Locate the cell with the specified text and output its [x, y] center coordinate. 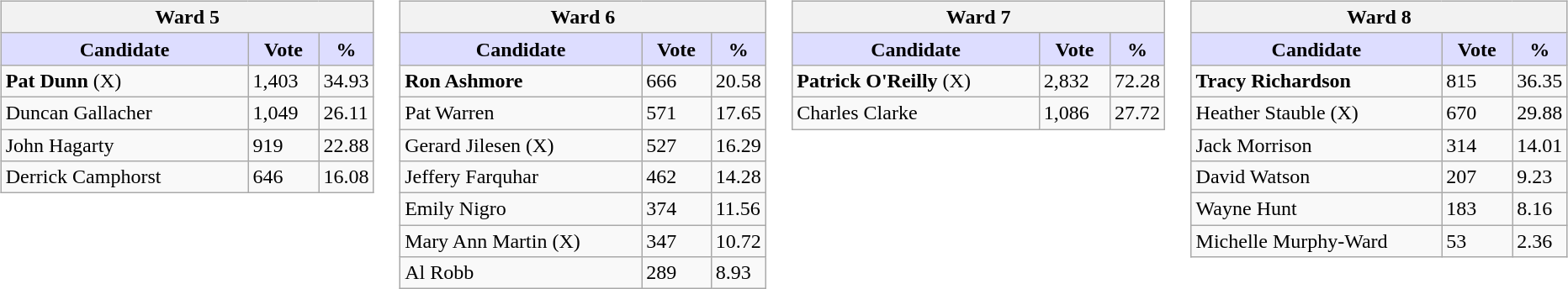
9.23 [1539, 177]
16.29 [739, 145]
14.28 [739, 177]
Duncan Gallacher [124, 113]
17.65 [739, 113]
1,403 [283, 81]
183 [1477, 209]
2,832 [1074, 81]
10.72 [739, 241]
Jeffery Farquhar [522, 177]
14.01 [1539, 145]
16.08 [347, 177]
36.35 [1539, 81]
26.11 [347, 113]
8.16 [1539, 209]
8.93 [739, 273]
22.88 [347, 145]
Al Robb [522, 273]
314 [1477, 145]
207 [1477, 177]
Emily Nigro [522, 209]
Gerard Jilesen (X) [522, 145]
Wayne Hunt [1316, 209]
Ward 7 [979, 17]
462 [676, 177]
815 [1477, 81]
670 [1477, 113]
646 [283, 177]
666 [676, 81]
11.56 [739, 209]
347 [676, 241]
Heather Stauble (X) [1316, 113]
1,086 [1074, 113]
27.72 [1137, 113]
Ron Ashmore [522, 81]
Tracy Richardson [1316, 81]
571 [676, 113]
Ward 5 [187, 17]
Jack Morrison [1316, 145]
374 [676, 209]
Ward 8 [1380, 17]
2.36 [1539, 241]
1,049 [283, 113]
Mary Ann Martin (X) [522, 241]
527 [676, 145]
29.88 [1539, 113]
John Hagarty [124, 145]
20.58 [739, 81]
Ward 6 [584, 17]
53 [1477, 241]
David Watson [1316, 177]
919 [283, 145]
289 [676, 273]
Michelle Murphy-Ward [1316, 241]
Charles Clarke [916, 113]
Pat Warren [522, 113]
34.93 [347, 81]
Pat Dunn (X) [124, 81]
Derrick Camphorst [124, 177]
Patrick O'Reilly (X) [916, 81]
72.28 [1137, 81]
